Identify which cell holds the provided text, then report its [x, y] central coordinate. 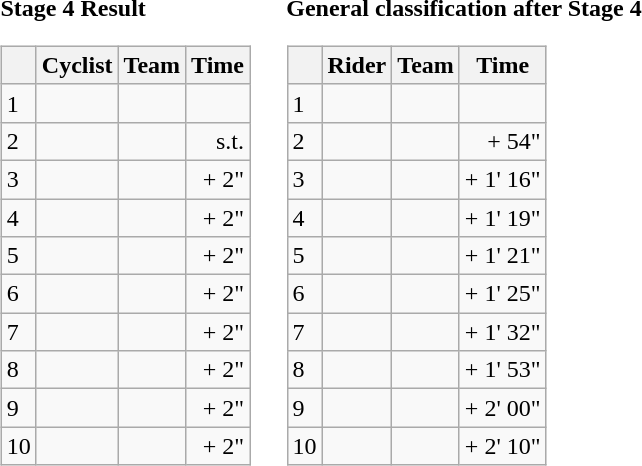
s.t. [218, 141]
Cyclist [77, 65]
+ 2' 10" [502, 446]
+ 1' 19" [502, 217]
Rider [357, 65]
+ 1' 25" [502, 294]
+ 54" [502, 141]
+ 1' 32" [502, 332]
+ 1' 21" [502, 256]
+ 1' 53" [502, 370]
+ 2' 00" [502, 408]
+ 1' 16" [502, 179]
